Scan for the cell matching the given text and deliver its (X, Y) coordinate at center. 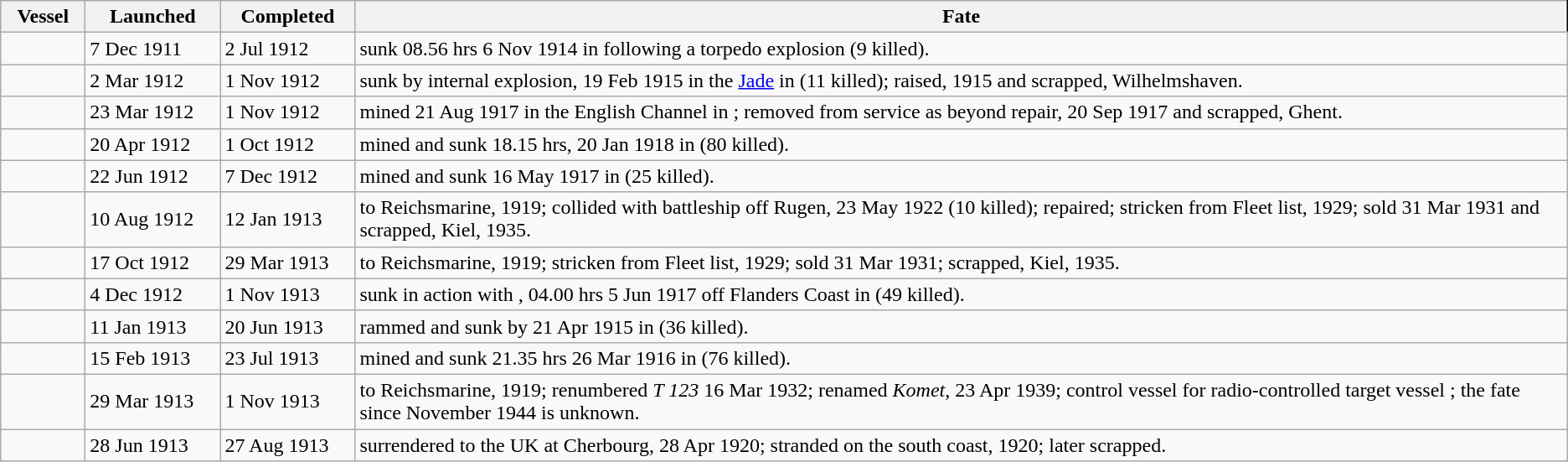
rammed and sunk by 21 Apr 1915 in (36 killed). (962, 326)
12 Jan 1913 (288, 220)
Fate (962, 17)
23 Mar 1912 (152, 112)
20 Jun 1913 (288, 326)
7 Dec 1911 (152, 49)
mined and sunk 21.35 hrs 26 Mar 1916 in (76 killed). (962, 358)
10 Aug 1912 (152, 220)
23 Jul 1913 (288, 358)
mined 21 Aug 1917 in the English Channel in ; removed from service as beyond repair, 20 Sep 1917 and scrapped, Ghent. (962, 112)
mined and sunk 16 May 1917 in (25 killed). (962, 176)
20 Apr 1912 (152, 144)
surrendered to the UK at Cherbourg, 28 Apr 1920; stranded on the south coast, 1920; later scrapped. (962, 445)
2 Jul 1912 (288, 49)
sunk by internal explosion, 19 Feb 1915 in the Jade in (11 killed); raised, 1915 and scrapped, Wilhelmshaven. (962, 80)
4 Dec 1912 (152, 294)
sunk in action with , 04.00 hrs 5 Jun 1917 off Flanders Coast in (49 killed). (962, 294)
mined and sunk 18.15 hrs, 20 Jan 1918 in (80 killed). (962, 144)
22 Jun 1912 (152, 176)
Vessel (44, 17)
Completed (288, 17)
1 Oct 1912 (288, 144)
7 Dec 1912 (288, 176)
to Reichsmarine, 1919; stricken from Fleet list, 1929; sold 31 Mar 1931; scrapped, Kiel, 1935. (962, 262)
17 Oct 1912 (152, 262)
sunk 08.56 hrs 6 Nov 1914 in following a torpedo explosion (9 killed). (962, 49)
11 Jan 1913 (152, 326)
15 Feb 1913 (152, 358)
2 Mar 1912 (152, 80)
27 Aug 1913 (288, 445)
28 Jun 1913 (152, 445)
Launched (152, 17)
